Pinpoint the cell where the given text exists, returning its (x, y) midpoint coordinate. 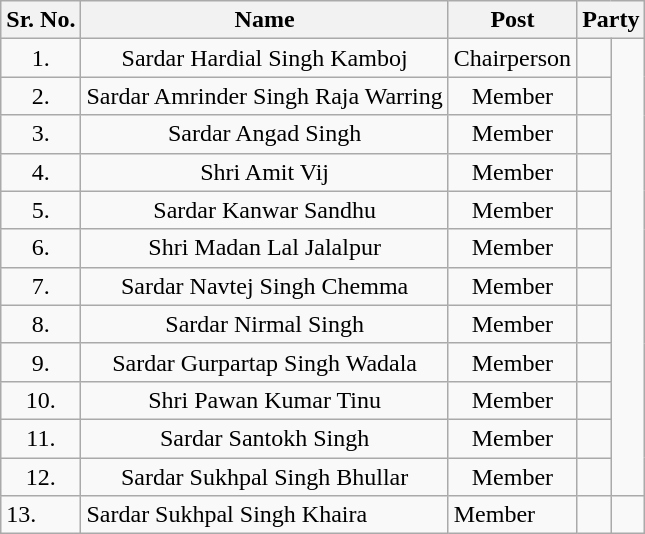
4. (41, 172)
2. (41, 96)
Sardar Angad Singh (264, 134)
Name (264, 20)
Party (611, 20)
Chairperson (512, 58)
Sardar Navtej Singh Chemma (264, 286)
7. (41, 286)
Sardar Hardial Singh Kamboj (264, 58)
13. (41, 515)
Sardar Sukhpal Singh Khaira (264, 515)
Post (512, 20)
Shri Amit Vij (264, 172)
1. (41, 58)
Sardar Sukhpal Singh Bhullar (264, 477)
Sr. No. (41, 20)
Sardar Amrinder Singh Raja Warring (264, 96)
12. (41, 477)
5. (41, 210)
11. (41, 438)
10. (41, 400)
Sardar Gurpartap Singh Wadala (264, 362)
9. (41, 362)
Sardar Nirmal Singh (264, 324)
Shri Madan Lal Jalalpur (264, 248)
8. (41, 324)
3. (41, 134)
Sardar Santokh Singh (264, 438)
6. (41, 248)
Sardar Kanwar Sandhu (264, 210)
Shri Pawan Kumar Tinu (264, 400)
